Locate the cell with the specified text and output its [x, y] center coordinate. 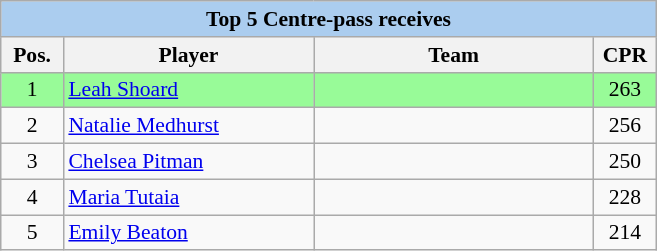
2 [32, 126]
Maria Tutaia [188, 197]
Emily Beaton [188, 233]
214 [626, 233]
Player [188, 55]
256 [626, 126]
CPR [626, 55]
Top 5 Centre-pass receives [329, 19]
Chelsea Pitman [188, 162]
Natalie Medhurst [188, 126]
263 [626, 90]
4 [32, 197]
5 [32, 233]
Leah Shoard [188, 90]
Pos. [32, 55]
3 [32, 162]
1 [32, 90]
250 [626, 162]
Team [454, 55]
228 [626, 197]
